Locate the cell with the specified text and output its (x, y) center coordinate. 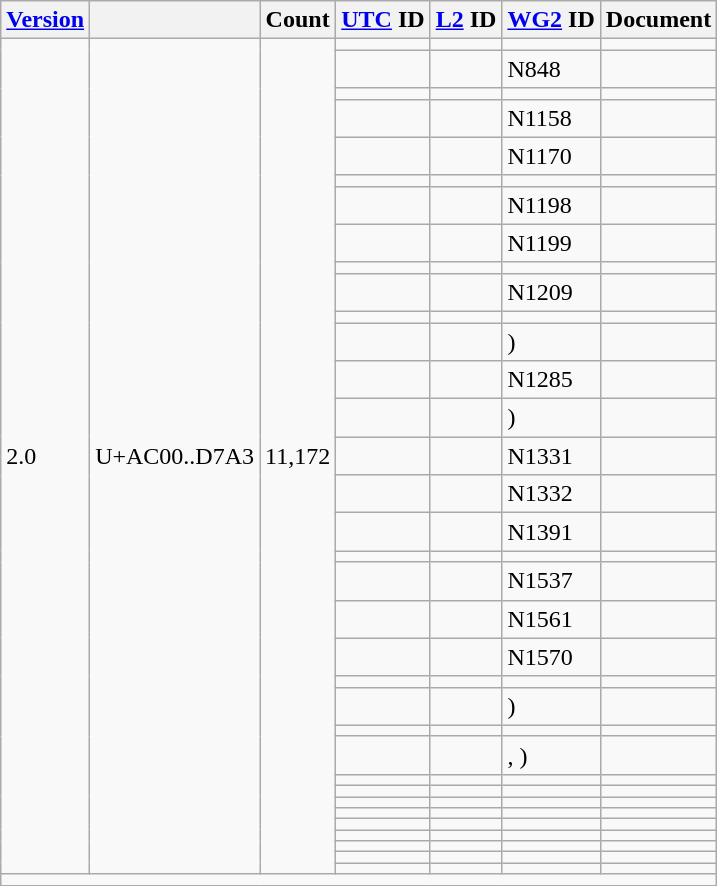
N1391 (551, 532)
, ) (551, 755)
N1332 (551, 494)
U+AC00..D7A3 (175, 456)
N848 (551, 69)
N1285 (551, 380)
Count (298, 20)
N1537 (551, 581)
N1331 (551, 456)
2.0 (46, 456)
N1170 (551, 156)
N1561 (551, 619)
WG2 ID (551, 20)
L2 ID (466, 20)
N1199 (551, 243)
11,172 (298, 456)
N1570 (551, 657)
Version (46, 20)
N1198 (551, 205)
UTC ID (383, 20)
N1209 (551, 292)
Document (658, 20)
N1158 (551, 118)
